Provide the [x, y] coordinate of the cell's center where the given text is located.  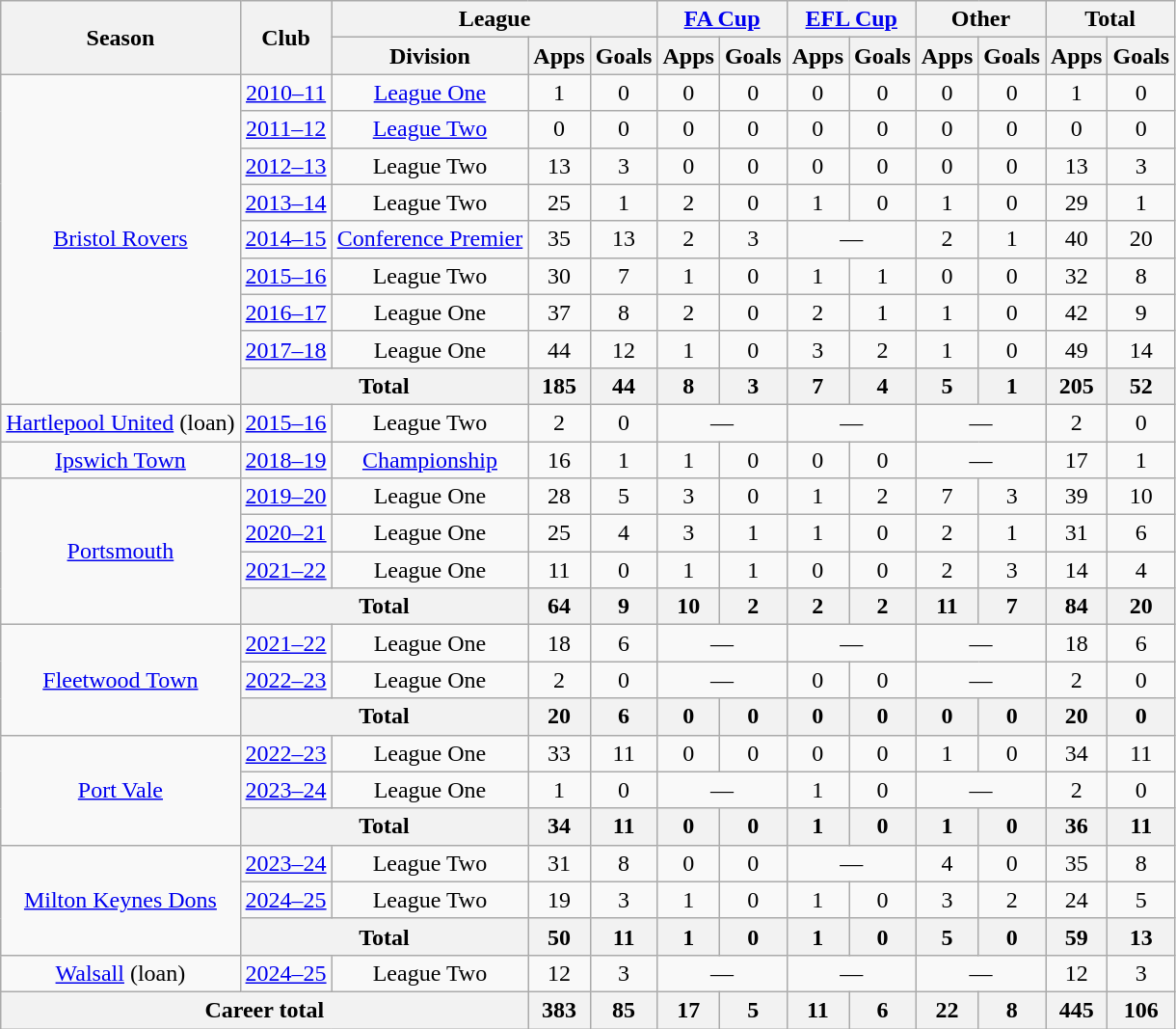
29 [1076, 203]
40 [1076, 239]
84 [1076, 607]
Conference Premier [430, 239]
50 [559, 936]
2017–18 [285, 349]
59 [1076, 936]
Hartlepool United (loan) [120, 422]
League [494, 19]
2018–19 [285, 460]
FA Cup [722, 19]
49 [1076, 349]
Championship [430, 460]
33 [559, 753]
2016–17 [285, 312]
22 [947, 1010]
EFL Cup [851, 19]
445 [1076, 1010]
Other [980, 19]
2010–11 [285, 93]
Walsall (loan) [120, 973]
Season [120, 38]
24 [1076, 900]
2014–15 [285, 239]
2019–20 [285, 497]
85 [624, 1010]
39 [1076, 497]
Milton Keynes Dons [120, 900]
36 [1076, 826]
2020–21 [285, 533]
30 [559, 276]
185 [559, 386]
106 [1141, 1010]
2013–14 [285, 203]
Ipswich Town [120, 460]
383 [559, 1010]
205 [1076, 386]
64 [559, 607]
Division [430, 56]
2011–12 [285, 129]
Portsmouth [120, 552]
16 [559, 460]
19 [559, 900]
52 [1141, 386]
Fleetwood Town [120, 680]
32 [1076, 276]
Career total [264, 1010]
42 [1076, 312]
Port Vale [120, 790]
Club [285, 38]
2012–13 [285, 166]
28 [559, 497]
Bristol Rovers [120, 239]
37 [559, 312]
